Detect which cell encompasses the target text, then output its (X, Y) center coordinate. 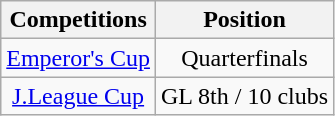
Emperor's Cup (78, 58)
GL 8th / 10 clubs (244, 96)
J.League Cup (78, 96)
Quarterfinals (244, 58)
Position (244, 20)
Competitions (78, 20)
